Output the (x, y) coordinate of the center of the cell containing the given text.  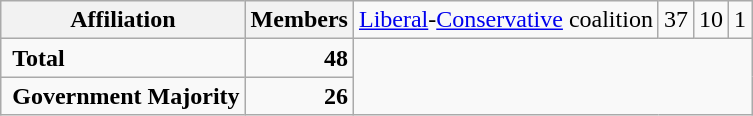
26 (299, 96)
Affiliation (123, 20)
Liberal-Conservative coalition (506, 20)
10 (710, 20)
1 (740, 20)
Total (123, 58)
48 (299, 58)
Members (299, 20)
37 (676, 20)
Government Majority (123, 96)
